For the text-containing cell, return its midpoint in (X, Y) coordinate format. 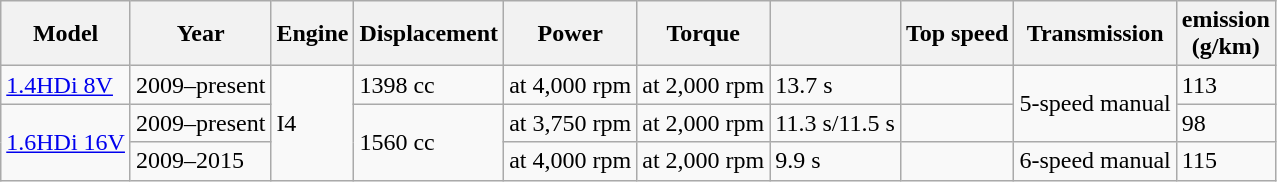
Torque (704, 34)
Top speed (957, 34)
1560 cc (429, 142)
9.9 s (836, 161)
1.6HDi 16V (66, 142)
1398 cc (429, 85)
Power (570, 34)
Year (200, 34)
I4 (312, 123)
5-speed manual (1095, 104)
at 3,750 rpm (570, 123)
113 (1226, 85)
6-speed manual (1095, 161)
115 (1226, 161)
Model (66, 34)
13.7 s (836, 85)
Transmission (1095, 34)
emission(g/km) (1226, 34)
Engine (312, 34)
2009–2015 (200, 161)
1.4HDi 8V (66, 85)
98 (1226, 123)
11.3 s/11.5 s (836, 123)
Displacement (429, 34)
